From the cell containing the given text, extract its center point as [x, y] coordinate. 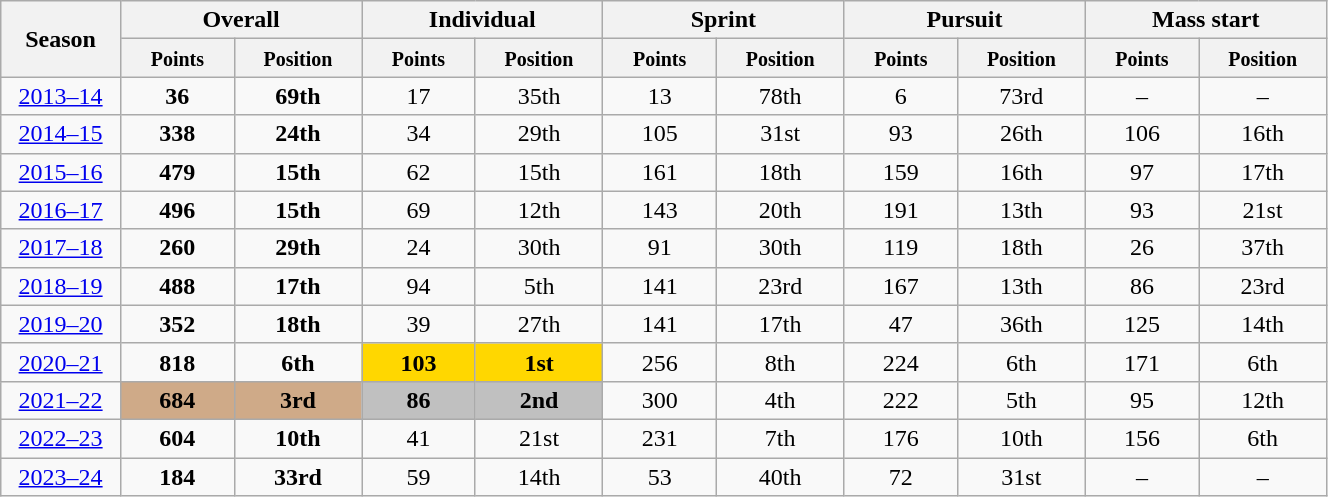
17 [419, 96]
13 [660, 96]
Overall [240, 20]
7th [780, 438]
8th [780, 362]
20th [780, 210]
125 [1142, 324]
222 [901, 400]
Mass start [1206, 20]
37th [1263, 248]
2022–23 [61, 438]
26th [1022, 134]
1st [538, 362]
171 [1142, 362]
59 [419, 477]
78th [780, 96]
24 [419, 248]
256 [660, 362]
184 [177, 477]
352 [177, 324]
2023–24 [61, 477]
338 [177, 134]
684 [177, 400]
818 [177, 362]
176 [901, 438]
156 [1142, 438]
91 [660, 248]
479 [177, 172]
95 [1142, 400]
2020–21 [61, 362]
69th [298, 96]
496 [177, 210]
2nd [538, 400]
106 [1142, 134]
2019–20 [61, 324]
Pursuit [964, 20]
69 [419, 210]
33rd [298, 477]
97 [1142, 172]
62 [419, 172]
4th [780, 400]
2018–19 [61, 286]
6 [901, 96]
2013–14 [61, 96]
260 [177, 248]
224 [901, 362]
27th [538, 324]
34 [419, 134]
72 [901, 477]
143 [660, 210]
36th [1022, 324]
73rd [1022, 96]
2015–16 [61, 172]
191 [901, 210]
53 [660, 477]
Season [61, 39]
231 [660, 438]
47 [901, 324]
161 [660, 172]
36 [177, 96]
2016–17 [61, 210]
488 [177, 286]
26 [1142, 248]
39 [419, 324]
103 [419, 362]
94 [419, 286]
167 [901, 286]
41 [419, 438]
604 [177, 438]
3rd [298, 400]
24th [298, 134]
35th [538, 96]
2017–18 [61, 248]
119 [901, 248]
2014–15 [61, 134]
159 [901, 172]
40th [780, 477]
Individual [482, 20]
300 [660, 400]
Sprint [724, 20]
2021–22 [61, 400]
105 [660, 134]
